Extract the [x, y] coordinate from the center of the cell holding the provided text.  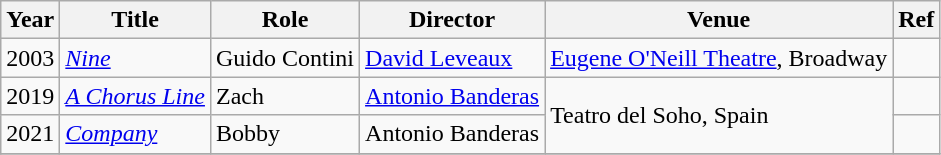
Role [284, 20]
Guido Contini [284, 58]
Title [136, 20]
Venue [719, 20]
A Chorus Line [136, 96]
Teatro del Soho, Spain [719, 115]
2019 [30, 96]
Nine [136, 58]
David Leveaux [452, 58]
Ref [916, 20]
Year [30, 20]
Zach [284, 96]
2021 [30, 134]
Eugene O'Neill Theatre, Broadway [719, 58]
Bobby [284, 134]
Director [452, 20]
Company [136, 134]
2003 [30, 58]
